For the text-containing cell, return its midpoint in (x, y) coordinate format. 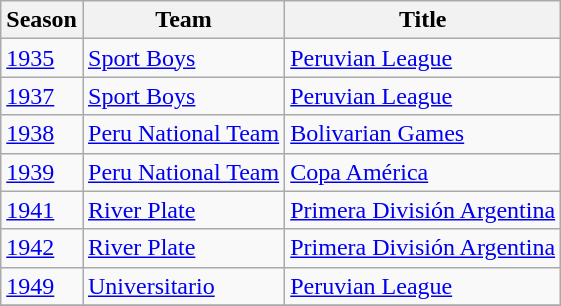
1939 (42, 172)
1949 (42, 286)
Copa América (423, 172)
1941 (42, 210)
1935 (42, 58)
1938 (42, 134)
Title (423, 20)
1937 (42, 96)
1942 (42, 248)
Universitario (183, 286)
Team (183, 20)
Bolivarian Games (423, 134)
Season (42, 20)
